Determine the (X, Y) coordinate at the center of the cell enclosing the given text.  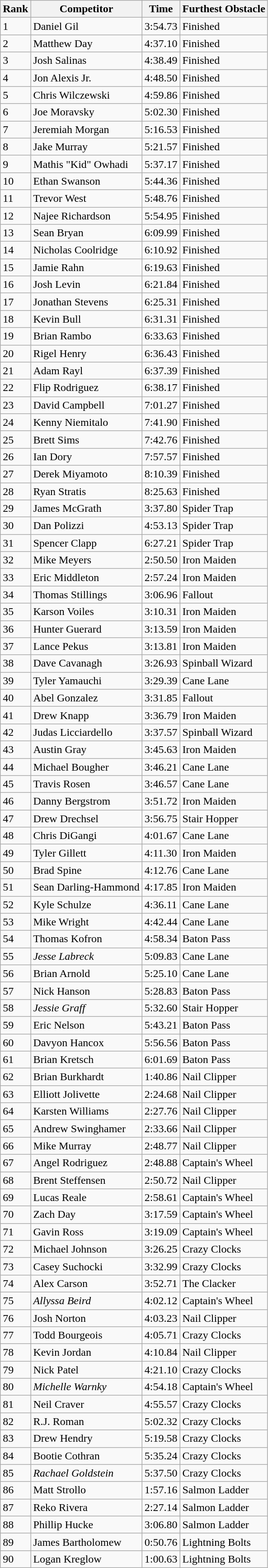
53 (15, 922)
3:06.80 (161, 1525)
Rigel Henry (86, 353)
Karson Voiles (86, 612)
2 (15, 43)
7 (15, 129)
90 (15, 1559)
31 (15, 543)
3:37.80 (161, 509)
Competitor (86, 9)
59 (15, 1025)
4:05.71 (161, 1335)
5:09.83 (161, 956)
64 (15, 1111)
Andrew Swinghamer (86, 1129)
The Clacker (224, 1283)
Abel Gonzalez (86, 698)
Michelle Warnky (86, 1387)
2:50.50 (161, 560)
26 (15, 457)
10 (15, 181)
86 (15, 1490)
Furthest Obstacle (224, 9)
2:48.77 (161, 1146)
6:25.31 (161, 302)
5:25.10 (161, 973)
Ethan Swanson (86, 181)
44 (15, 767)
80 (15, 1387)
Jeremiah Morgan (86, 129)
6:19.63 (161, 267)
Matt Strollo (86, 1490)
28 (15, 491)
Karsten Williams (86, 1111)
1:00.63 (161, 1559)
4:58.34 (161, 939)
Phillip Hucke (86, 1525)
5:37.50 (161, 1473)
5:44.36 (161, 181)
77 (15, 1335)
52 (15, 905)
36 (15, 629)
62 (15, 1077)
Allyssa Beird (86, 1301)
46 (15, 801)
0:50.76 (161, 1542)
Sean Darling-Hammond (86, 887)
56 (15, 973)
87 (15, 1507)
Drew Hendry (86, 1439)
5:48.76 (161, 198)
3:54.73 (161, 26)
4:54.18 (161, 1387)
82 (15, 1421)
50 (15, 870)
3:29.39 (161, 681)
Chris DiGangi (86, 836)
Angel Rodriguez (86, 1163)
2:33.66 (161, 1129)
Jamie Rahn (86, 267)
6:01.69 (161, 1060)
5:32.60 (161, 1008)
James McGrath (86, 509)
Tyler Yamauchi (86, 681)
81 (15, 1404)
51 (15, 887)
4:21.10 (161, 1370)
Brent Steffensen (86, 1180)
Jonathan Stevens (86, 302)
2:48.88 (161, 1163)
Spencer Clapp (86, 543)
60 (15, 1042)
Nick Patel (86, 1370)
27 (15, 474)
75 (15, 1301)
Jon Alexis Jr. (86, 78)
20 (15, 353)
Neil Craver (86, 1404)
3:26.25 (161, 1249)
Elliott Jolivette (86, 1094)
5:02.32 (161, 1421)
Joe Moravsky (86, 112)
88 (15, 1525)
Michael Bougher (86, 767)
5:16.53 (161, 129)
Ian Dory (86, 457)
22 (15, 388)
48 (15, 836)
Bootie Cothran (86, 1456)
6:33.63 (161, 336)
4:59.86 (161, 95)
3:56.75 (161, 819)
4:55.57 (161, 1404)
Brett Sims (86, 439)
2:50.72 (161, 1180)
Matthew Day (86, 43)
35 (15, 612)
1:57.16 (161, 1490)
79 (15, 1370)
1 (15, 26)
Brian Arnold (86, 973)
3:26.93 (161, 663)
54 (15, 939)
Mike Meyers (86, 560)
21 (15, 371)
Danny Bergstrom (86, 801)
45 (15, 784)
2:57.24 (161, 577)
Brian Rambo (86, 336)
Derek Miyamoto (86, 474)
84 (15, 1456)
Michael Johnson (86, 1249)
2:24.68 (161, 1094)
6:27.21 (161, 543)
3:10.31 (161, 612)
58 (15, 1008)
3:51.72 (161, 801)
5 (15, 95)
89 (15, 1542)
4:01.67 (161, 836)
55 (15, 956)
6:36.43 (161, 353)
18 (15, 319)
Lance Pekus (86, 646)
Ryan Stratis (86, 491)
78 (15, 1353)
Casey Suchocki (86, 1266)
39 (15, 681)
Sean Bryan (86, 233)
Josh Levin (86, 285)
Jake Murray (86, 147)
4:36.11 (161, 905)
6:09.99 (161, 233)
8 (15, 147)
29 (15, 509)
3:45.63 (161, 749)
6 (15, 112)
24 (15, 422)
70 (15, 1215)
Hunter Guerard (86, 629)
66 (15, 1146)
47 (15, 819)
Rachael Goldstein (86, 1473)
74 (15, 1283)
38 (15, 663)
Dan Polizzi (86, 526)
Lucas Reale (86, 1197)
Time (161, 9)
3 (15, 61)
14 (15, 250)
Mathis "Kid" Owhadi (86, 164)
Drew Drechsel (86, 819)
11 (15, 198)
4:17.85 (161, 887)
4:38.49 (161, 61)
32 (15, 560)
17 (15, 302)
83 (15, 1439)
5:54.95 (161, 216)
5:02.30 (161, 112)
16 (15, 285)
Kyle Schulze (86, 905)
Drew Knapp (86, 715)
71 (15, 1232)
Nick Hanson (86, 991)
3:13.59 (161, 629)
37 (15, 646)
85 (15, 1473)
Josh Norton (86, 1318)
2:27.76 (161, 1111)
Logan Kreglow (86, 1559)
3:31.85 (161, 698)
61 (15, 1060)
Reko Rivera (86, 1507)
4:42.44 (161, 922)
5:21.57 (161, 147)
Thomas Stillings (86, 595)
13 (15, 233)
Judas Licciardello (86, 732)
67 (15, 1163)
49 (15, 853)
41 (15, 715)
15 (15, 267)
Adam Rayl (86, 371)
3:19.09 (161, 1232)
Kevin Jordan (86, 1353)
4:11.30 (161, 853)
6:31.31 (161, 319)
Trevor West (86, 198)
James Bartholomew (86, 1542)
19 (15, 336)
6:37.39 (161, 371)
3:13.81 (161, 646)
Travis Rosen (86, 784)
Nicholas Coolridge (86, 250)
8:10.39 (161, 474)
Mike Wright (86, 922)
Tyler Gillett (86, 853)
63 (15, 1094)
4:10.84 (161, 1353)
Flip Rodriguez (86, 388)
Chris Wilczewski (86, 95)
7:57.57 (161, 457)
David Campbell (86, 405)
Kenny Niemitalo (86, 422)
4:53.13 (161, 526)
5:56.56 (161, 1042)
Davyon Hancox (86, 1042)
Jesse Labreck (86, 956)
Rank (15, 9)
2:58.61 (161, 1197)
7:42.76 (161, 439)
4:02.12 (161, 1301)
7:41.90 (161, 422)
4:37.10 (161, 43)
Brian Kretsch (86, 1060)
Gavin Ross (86, 1232)
Dave Cavanagh (86, 663)
3:46.57 (161, 784)
Brian Burkhardt (86, 1077)
Austin Gray (86, 749)
43 (15, 749)
30 (15, 526)
Mike Murray (86, 1146)
5:43.21 (161, 1025)
Kevin Bull (86, 319)
3:37.57 (161, 732)
4:03.23 (161, 1318)
40 (15, 698)
Thomas Kofron (86, 939)
4 (15, 78)
5:19.58 (161, 1439)
Josh Salinas (86, 61)
6:10.92 (161, 250)
2:27.14 (161, 1507)
3:46.21 (161, 767)
34 (15, 595)
68 (15, 1180)
9 (15, 164)
4:12.76 (161, 870)
3:52.71 (161, 1283)
Brad Spine (86, 870)
Todd Bourgeois (86, 1335)
3:06.96 (161, 595)
76 (15, 1318)
Jessie Graff (86, 1008)
5:28.83 (161, 991)
3:32.99 (161, 1266)
33 (15, 577)
3:36.79 (161, 715)
6:38.17 (161, 388)
Alex Carson (86, 1283)
6:21.84 (161, 285)
23 (15, 405)
69 (15, 1197)
25 (15, 439)
Eric Middleton (86, 577)
Zach Day (86, 1215)
5:37.17 (161, 164)
72 (15, 1249)
5:35.24 (161, 1456)
57 (15, 991)
R.J. Roman (86, 1421)
42 (15, 732)
Najee Richardson (86, 216)
8:25.63 (161, 491)
7:01.27 (161, 405)
Daniel Gil (86, 26)
12 (15, 216)
Eric Nelson (86, 1025)
4:48.50 (161, 78)
1:40.86 (161, 1077)
3:17.59 (161, 1215)
65 (15, 1129)
73 (15, 1266)
